Scan for the cell matching the given text and deliver its (X, Y) coordinate at center. 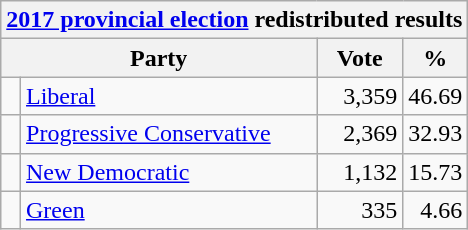
1,132 (360, 172)
Vote (360, 58)
Party (159, 58)
46.69 (436, 96)
Progressive Conservative (169, 134)
335 (360, 210)
32.93 (436, 134)
3,359 (360, 96)
% (436, 58)
Liberal (169, 96)
15.73 (436, 172)
4.66 (436, 210)
Green (169, 210)
New Democratic (169, 172)
2017 provincial election redistributed results (234, 20)
2,369 (360, 134)
